Return [x, y] of the center of cell containing provided text 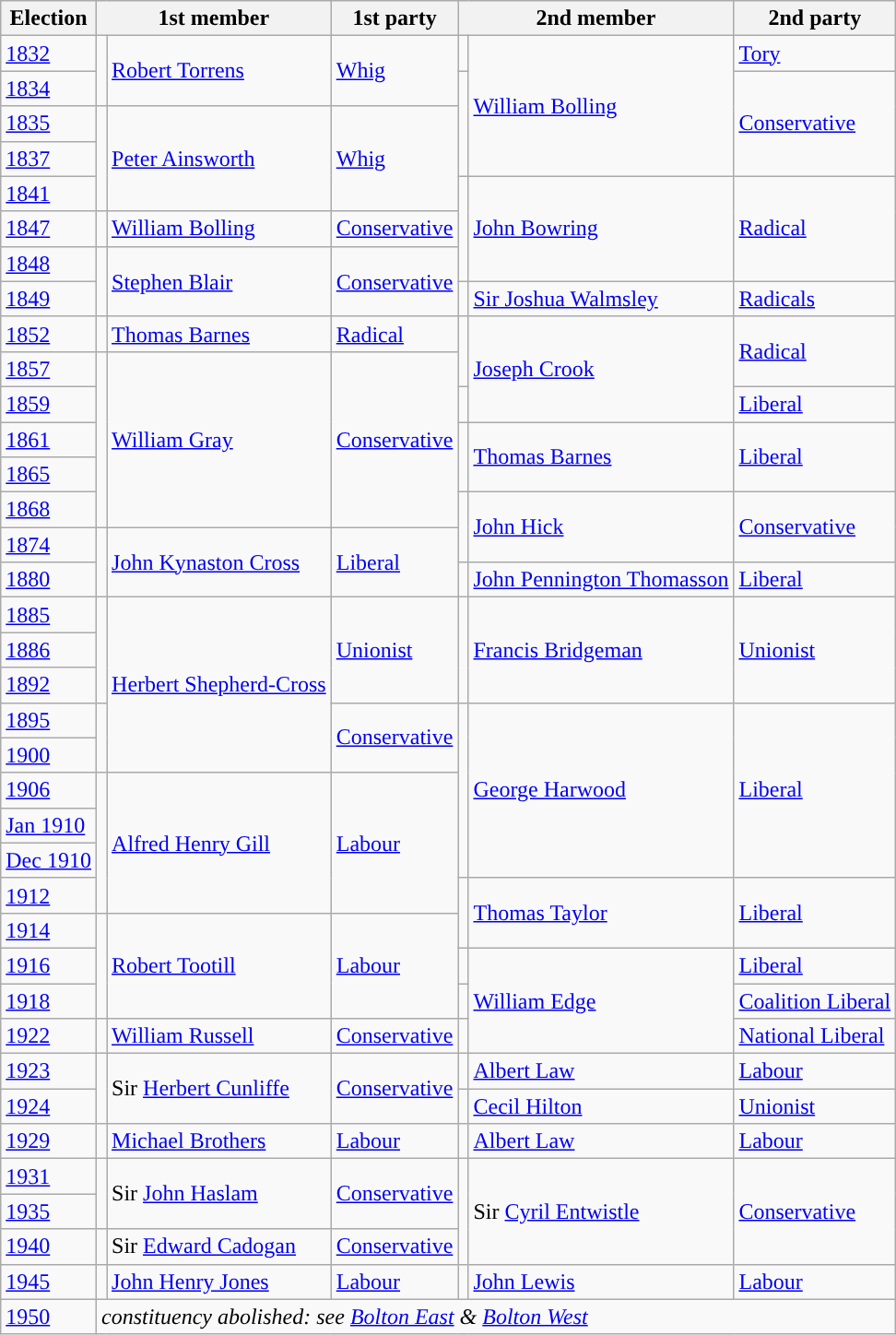
1841 [49, 194]
Thomas Taylor [601, 913]
1906 [49, 790]
1940 [49, 1246]
Peter Ainsworth [219, 159]
1859 [49, 404]
2nd party [815, 18]
1874 [49, 545]
1st party [395, 18]
1837 [49, 159]
Alfred Henry Gill [219, 843]
Herbert Shepherd-Cross [219, 685]
1832 [49, 53]
Sir Edward Cadogan [219, 1246]
Robert Tootill [219, 965]
1868 [49, 510]
Cecil Hilton [601, 1106]
constituency abolished: see Bolton East & Bolton West [496, 1317]
Sir John Haslam [219, 1194]
John Pennington Thomasson [601, 580]
1st member [214, 18]
1892 [49, 685]
Radicals [815, 299]
Sir Herbert Cunliffe [219, 1089]
1924 [49, 1106]
Stephen Blair [219, 281]
Joseph Crook [601, 369]
National Liberal [815, 1036]
1931 [49, 1176]
1852 [49, 334]
1861 [49, 440]
1895 [49, 720]
1912 [49, 895]
1835 [49, 124]
Dec 1910 [49, 860]
Tory [815, 53]
1849 [49, 299]
1885 [49, 615]
1916 [49, 965]
1950 [49, 1317]
John Bowring [601, 229]
1923 [49, 1071]
William Gray [219, 439]
1914 [49, 930]
John Lewis [601, 1282]
2nd member [595, 18]
John Hick [601, 527]
William Edge [601, 1000]
Sir Joshua Walmsley [601, 299]
George Harwood [601, 790]
1865 [49, 475]
1900 [49, 755]
1834 [49, 89]
John Kynaston Cross [219, 562]
John Henry Jones [219, 1282]
1935 [49, 1211]
1886 [49, 650]
1848 [49, 264]
Sir Cyril Entwistle [601, 1211]
1880 [49, 580]
1918 [49, 1000]
Robert Torrens [219, 71]
Jan 1910 [49, 825]
Francis Bridgeman [601, 650]
Election [49, 18]
1857 [49, 369]
William Russell [219, 1036]
1922 [49, 1036]
Coalition Liberal [815, 1000]
1945 [49, 1282]
1929 [49, 1141]
1847 [49, 229]
Michael Brothers [219, 1141]
